Find where the given text appears and provide that cell's center as [X, Y] coordinate. 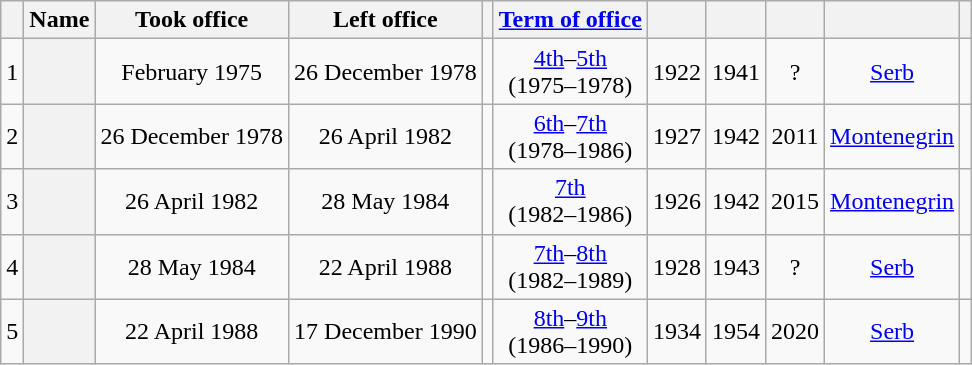
Term of office [570, 20]
3 [12, 202]
2011 [794, 136]
4th–5th(1975–1978) [570, 72]
Name [60, 20]
2020 [794, 332]
1954 [736, 332]
2015 [794, 202]
1928 [676, 266]
1 [12, 72]
1943 [736, 266]
7th–8th(1982–1989) [570, 266]
4 [12, 266]
6th–7th(1978–1986) [570, 136]
1922 [676, 72]
Took office [192, 20]
7th(1982–1986) [570, 202]
1926 [676, 202]
Left office [386, 20]
8th–9th(1986–1990) [570, 332]
2 [12, 136]
February 1975 [192, 72]
1934 [676, 332]
17 December 1990 [386, 332]
5 [12, 332]
1927 [676, 136]
1941 [736, 72]
